Return the (X, Y) coordinate for the center point of the cell that contains the specified text.  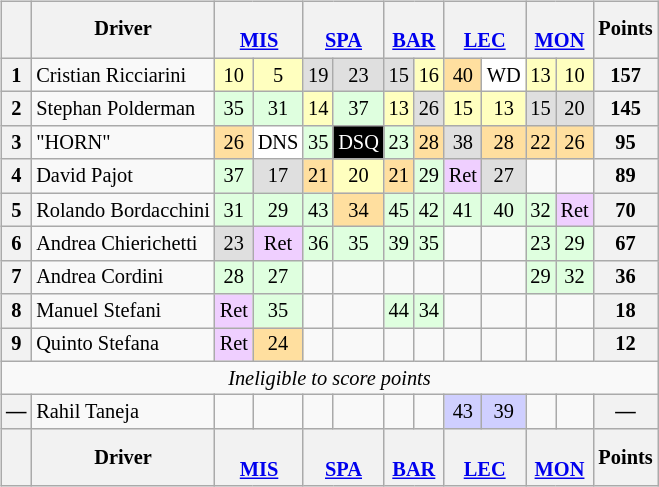
4 (16, 176)
Stephan Polderman (123, 109)
41 (463, 210)
89 (626, 176)
19 (318, 75)
16 (429, 75)
DNS (278, 143)
14 (318, 109)
Manuel Stefani (123, 311)
Quinto Stefana (123, 345)
12 (626, 345)
8 (16, 311)
Cristian Ricciarini (123, 75)
3 (16, 143)
7 (16, 277)
Ineligible to score points (329, 378)
David Pajot (123, 176)
17 (278, 176)
WD (504, 75)
22 (541, 143)
Rahil Taneja (123, 412)
"HORN" (123, 143)
6 (16, 244)
157 (626, 75)
44 (399, 311)
Rolando Bordacchini (123, 210)
Andrea Chierichetti (123, 244)
18 (626, 311)
9 (16, 345)
24 (278, 345)
1 (16, 75)
Andrea Cordini (123, 277)
DSQ (358, 143)
38 (463, 143)
145 (626, 109)
70 (626, 210)
42 (429, 210)
45 (399, 210)
95 (626, 143)
67 (626, 244)
2 (16, 109)
